Extract the (X, Y) coordinate from the center of the cell holding the provided text.  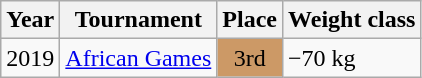
3rd (250, 58)
−70 kg (352, 58)
2019 (30, 58)
African Games (138, 58)
Year (30, 20)
Weight class (352, 20)
Place (250, 20)
Tournament (138, 20)
